Capture the cell that displays the provided text and extract its [X, Y] central coordinate. 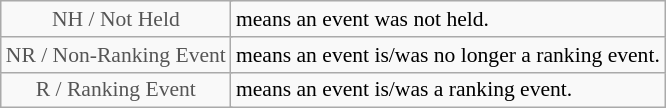
NR / Non-Ranking Event [116, 55]
means an event is/was a ranking event. [448, 90]
means an event is/was no longer a ranking event. [448, 55]
R / Ranking Event [116, 90]
means an event was not held. [448, 19]
NH / Not Held [116, 19]
